Scan for the cell matching the given text and deliver its [x, y] coordinate at center. 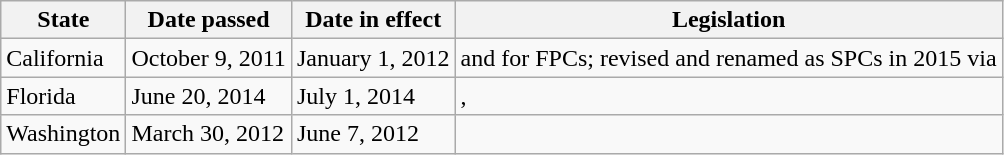
, [728, 96]
Date passed [208, 20]
January 1, 2012 [373, 58]
October 9, 2011 [208, 58]
Date in effect [373, 20]
California [64, 58]
Washington [64, 134]
March 30, 2012 [208, 134]
Legislation [728, 20]
Florida [64, 96]
June 20, 2014 [208, 96]
June 7, 2012 [373, 134]
and for FPCs; revised and renamed as SPCs in 2015 via [728, 58]
State [64, 20]
July 1, 2014 [373, 96]
